Locate the cell with the specified text and output its [X, Y] center coordinate. 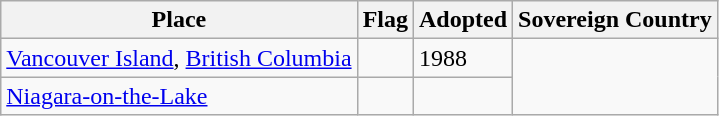
Flag [385, 20]
Place [179, 20]
Vancouver Island, British Columbia [179, 58]
1988 [462, 58]
Niagara-on-the-Lake [179, 96]
Adopted [462, 20]
Sovereign Country [616, 20]
